Output the (x, y) coordinate of the center of the cell containing the given text.  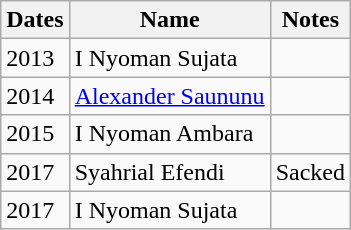
Syahrial Efendi (170, 172)
Sacked (310, 172)
Name (170, 20)
Dates (35, 20)
2013 (35, 58)
I Nyoman Ambara (170, 134)
2015 (35, 134)
Notes (310, 20)
Alexander Saununu (170, 96)
2014 (35, 96)
